Capture the cell that displays the provided text and extract its (x, y) central coordinate. 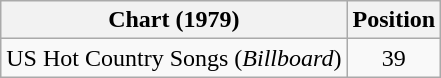
Position (394, 20)
Chart (1979) (174, 20)
39 (394, 58)
US Hot Country Songs (Billboard) (174, 58)
